Output the [X, Y] coordinate of the center of the cell containing the given text.  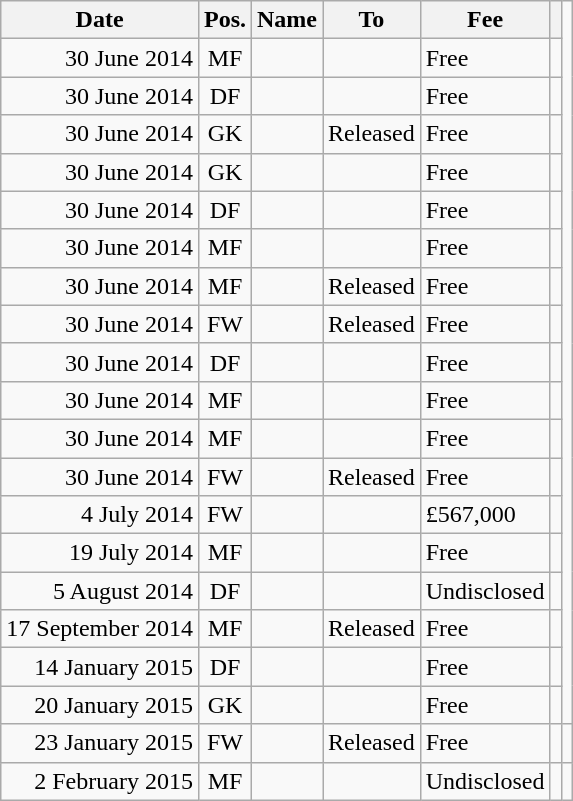
2 February 2015 [100, 781]
Date [100, 20]
20 January 2015 [100, 705]
17 September 2014 [100, 629]
To [372, 20]
Pos. [224, 20]
Name [288, 20]
19 July 2014 [100, 553]
5 August 2014 [100, 591]
4 July 2014 [100, 515]
£567,000 [485, 515]
23 January 2015 [100, 743]
14 January 2015 [100, 667]
Fee [485, 20]
